Detect which cell encompasses the target text, then output its (x, y) center coordinate. 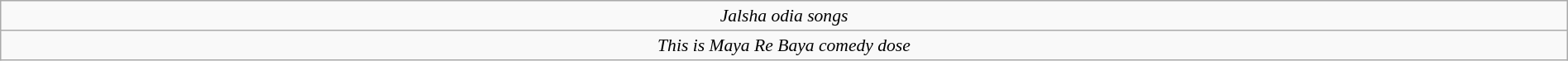
This is Maya Re Baya comedy dose (784, 45)
Jalsha odia songs (784, 16)
